Find where the given text appears and provide that cell's center as (x, y) coordinate. 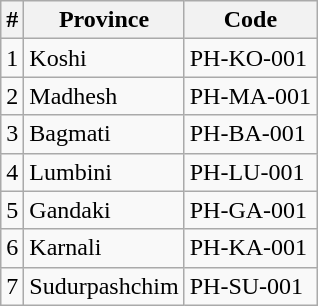
6 (12, 248)
PH-KO-001 (250, 58)
7 (12, 286)
PH-GA-001 (250, 210)
Karnali (104, 248)
3 (12, 134)
1 (12, 58)
PH-BA-001 (250, 134)
5 (12, 210)
2 (12, 96)
Province (104, 20)
PH-MA-001 (250, 96)
Koshi (104, 58)
Sudurpashchim (104, 286)
Bagmati (104, 134)
Code (250, 20)
Gandaki (104, 210)
# (12, 20)
Madhesh (104, 96)
PH-KA-001 (250, 248)
4 (12, 172)
PH-SU-001 (250, 286)
Lumbini (104, 172)
PH-LU-001 (250, 172)
